For the text-containing cell, return its midpoint in [X, Y] coordinate format. 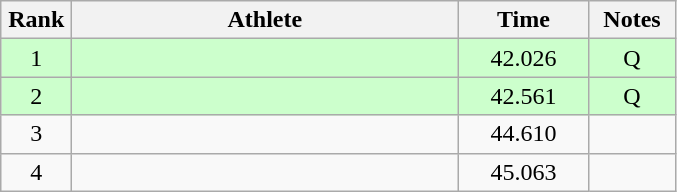
Athlete [265, 20]
42.561 [524, 96]
45.063 [524, 172]
Notes [632, 20]
3 [36, 134]
4 [36, 172]
Time [524, 20]
42.026 [524, 58]
1 [36, 58]
44.610 [524, 134]
Rank [36, 20]
2 [36, 96]
